Find where the given text appears and provide that cell's center as (X, Y) coordinate. 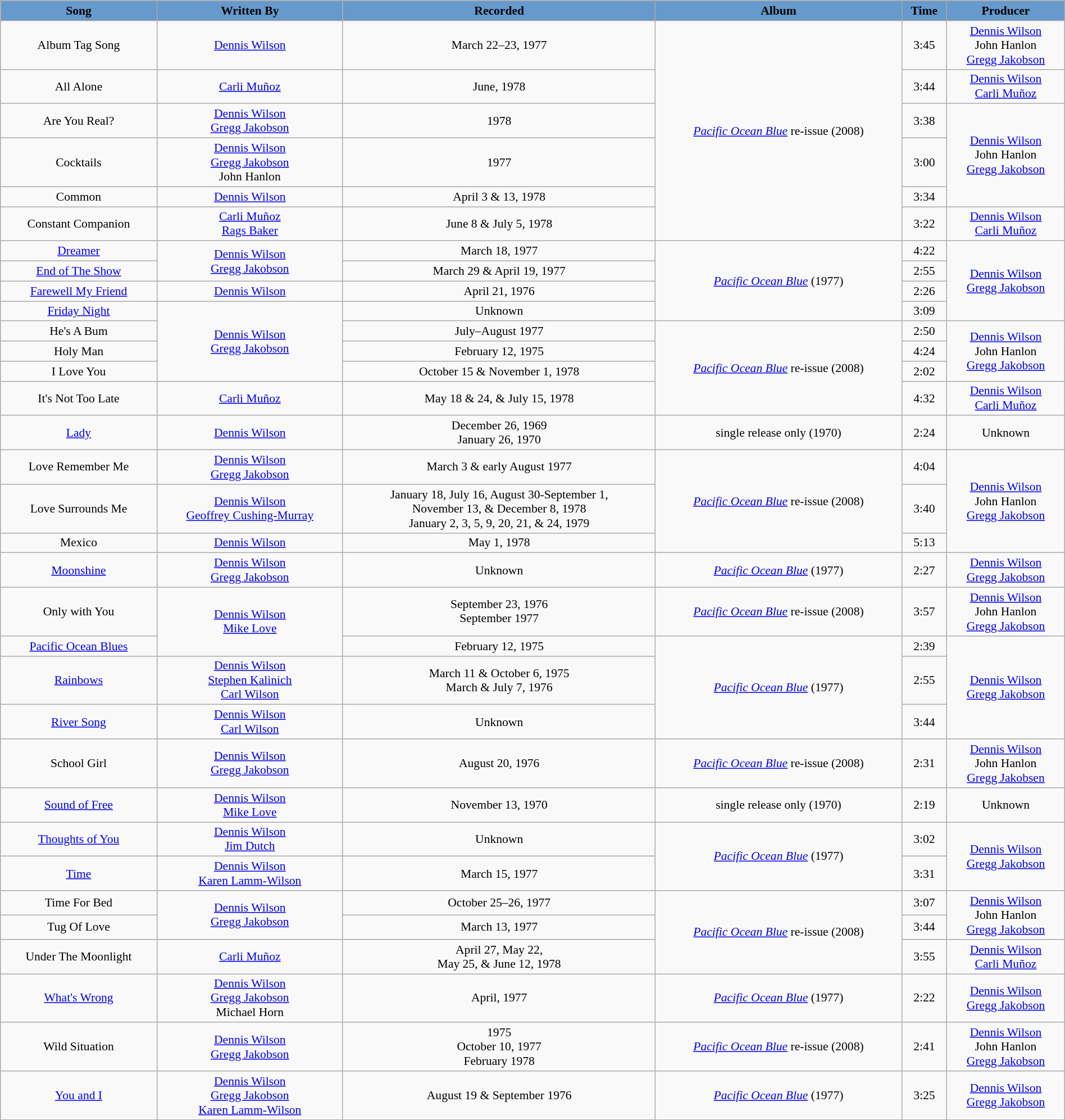
Love Remember Me (79, 466)
Friday Night (79, 311)
Time For Bed (79, 903)
4:24 (925, 351)
2:50 (925, 331)
Sound of Free (79, 805)
Carli MuñozRags Baker (249, 224)
Thoughts of You (79, 838)
2:26 (925, 291)
What's Wrong (79, 998)
April 21, 1976 (499, 291)
3:55 (925, 956)
March 22–23, 1977 (499, 45)
2:41 (925, 1046)
3:31 (925, 873)
Dennis WilsonJohn HanlonGregg Jakobsen (1006, 763)
May 1, 1978 (499, 543)
3:57 (925, 611)
4:04 (925, 466)
End of The Show (79, 271)
2:31 (925, 763)
Mexico (79, 543)
March 18, 1977 (499, 251)
3:07 (925, 903)
3:22 (925, 224)
September 23, 1976September 1977 (499, 611)
He's A Bum (79, 331)
3:40 (925, 508)
3:09 (925, 311)
March 15, 1977 (499, 873)
Pacific Ocean Blues (79, 646)
5:13 (925, 543)
4:22 (925, 251)
Constant Companion (79, 224)
Wild Situation (79, 1046)
Only with You (79, 611)
3:25 (925, 1096)
Tug Of Love (79, 927)
March 13, 1977 (499, 927)
1978 (499, 120)
Are You Real? (79, 120)
October 15 & November 1, 1978 (499, 371)
Holy Man (79, 351)
Written By (249, 11)
It's Not Too Late (79, 398)
School Girl (79, 763)
Dennis WilsonGeoffrey Cushing-Murray (249, 508)
April, 1977 (499, 998)
Dennis WilsonCarl Wilson (249, 722)
3:38 (925, 120)
4:32 (925, 398)
August 20, 1976 (499, 763)
June, 1978 (499, 87)
November 13, 1970 (499, 805)
Dennis WilsonStephen KalinichCarl Wilson (249, 680)
Album (779, 11)
I Love You (79, 371)
Love Surrounds Me (79, 508)
June 8 & July 5, 1978 (499, 224)
3:45 (925, 45)
1977 (499, 162)
2:24 (925, 433)
Song (79, 11)
Dennis WilsonGregg JakobsonKaren Lamm-Wilson (249, 1096)
May 18 & 24, & July 15, 1978 (499, 398)
October 25–26, 1977 (499, 903)
All Alone (79, 87)
Dennis WilsonJim Dutch (249, 838)
Recorded (499, 11)
Album Tag Song (79, 45)
3:00 (925, 162)
December 26, 1969January 26, 1970 (499, 433)
March 11 & October 6, 1975March & July 7, 1976 (499, 680)
Common (79, 197)
You and I (79, 1096)
March 3 & early August 1977 (499, 466)
Under The Moonlight (79, 956)
July–August 1977 (499, 331)
Rainbows (79, 680)
2:39 (925, 646)
River Song (79, 722)
Producer (1006, 11)
3:02 (925, 838)
Dennis WilsonGregg JakobsonJohn Hanlon (249, 162)
2:22 (925, 998)
1975October 10, 1977February 1978 (499, 1046)
January 18, July 16, August 30-September 1,November 13, & December 8, 1978January 2, 3, 5, 9, 20, 21, & 24, 1979 (499, 508)
Cocktails (79, 162)
2:02 (925, 371)
April 3 & 13, 1978 (499, 197)
Dennis WilsonGregg JakobsonMichael Horn (249, 998)
2:27 (925, 570)
2:19 (925, 805)
March 29 & April 19, 1977 (499, 271)
3:34 (925, 197)
Farewell My Friend (79, 291)
April 27, May 22, May 25, & June 12, 1978 (499, 956)
Dennis WilsonKaren Lamm-Wilson (249, 873)
August 19 & September 1976 (499, 1096)
Lady (79, 433)
Moonshine (79, 570)
Dreamer (79, 251)
